Scan for the cell matching the given text and deliver its (x, y) coordinate at center. 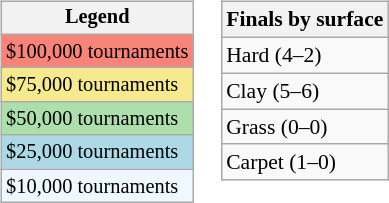
$25,000 tournaments (97, 152)
Grass (0–0) (304, 127)
Carpet (1–0) (304, 162)
$50,000 tournaments (97, 119)
Finals by surface (304, 20)
$100,000 tournaments (97, 51)
Legend (97, 18)
$75,000 tournaments (97, 85)
$10,000 tournaments (97, 186)
Hard (4–2) (304, 55)
Clay (5–6) (304, 91)
